For the text-containing cell, return its midpoint in (x, y) coordinate format. 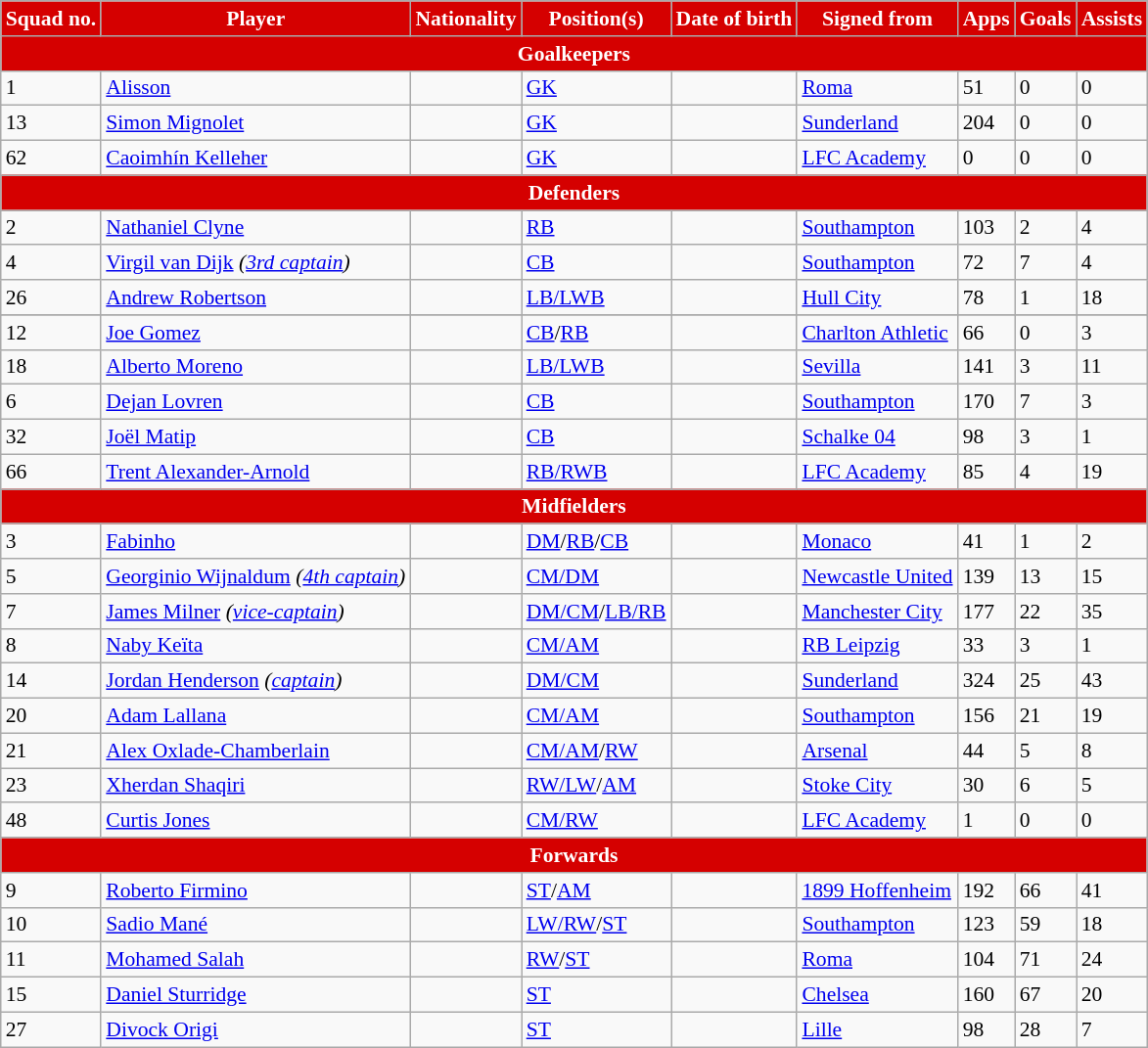
Schalke 04 (877, 437)
Defenders (574, 193)
Joe Gomez (255, 333)
Georginio Wijnaldum (4th captain) (255, 576)
Mohamed Salah (255, 960)
Midfielders (574, 507)
48 (51, 821)
160 (987, 995)
DM/CM (597, 681)
22 (1045, 612)
71 (1045, 960)
Alex Oxlade-Chamberlain (255, 751)
67 (1045, 995)
Newcastle United (877, 576)
156 (987, 716)
30 (987, 786)
Divock Origi (255, 1029)
44 (987, 751)
Stoke City (877, 786)
CB/RB (597, 333)
Fabinho (255, 542)
Joël Matip (255, 437)
CM/AM/RW (597, 751)
Apps (987, 19)
Nathaniel Clyne (255, 228)
Alberto Moreno (255, 367)
ST/AM (597, 890)
RW/ST (597, 960)
CM/RW (597, 821)
Xherdan Shaqiri (255, 786)
Lille (877, 1029)
204 (987, 123)
CM/DM (597, 576)
104 (987, 960)
Arsenal (877, 751)
35 (1112, 612)
72 (987, 263)
Sadio Mané (255, 925)
141 (987, 367)
Chelsea (877, 995)
DM/RB/CB (597, 542)
Player (255, 19)
103 (987, 228)
Naby Keïta (255, 646)
Adam Lallana (255, 716)
Sevilla (877, 367)
Jordan Henderson (captain) (255, 681)
Date of birth (734, 19)
26 (51, 297)
9 (51, 890)
Virgil van Dijk (3rd captain) (255, 263)
23 (51, 786)
33 (987, 646)
Trent Alexander-Arnold (255, 472)
RB (597, 228)
170 (987, 402)
Dejan Lovren (255, 402)
Goals (1045, 19)
32 (51, 437)
Simon Mignolet (255, 123)
28 (1045, 1029)
177 (987, 612)
1899 Hoffenheim (877, 890)
Caoimhín Kelleher (255, 159)
12 (51, 333)
51 (987, 88)
Alisson (255, 88)
14 (51, 681)
RB/RWB (597, 472)
Goalkeepers (574, 54)
10 (51, 925)
Andrew Robertson (255, 297)
62 (51, 159)
RW/LW/AM (597, 786)
324 (987, 681)
DM/CM/LB/RB (597, 612)
Curtis Jones (255, 821)
Assists (1112, 19)
Hull City (877, 297)
43 (1112, 681)
85 (987, 472)
Position(s) (597, 19)
Signed from (877, 19)
RB Leipzig (877, 646)
Charlton Athletic (877, 333)
LW/RW/ST (597, 925)
Monaco (877, 542)
123 (987, 925)
24 (1112, 960)
Daniel Sturridge (255, 995)
78 (987, 297)
James Milner (vice-captain) (255, 612)
59 (1045, 925)
25 (1045, 681)
27 (51, 1029)
192 (987, 890)
Roberto Firmino (255, 890)
Manchester City (877, 612)
Forwards (574, 855)
Nationality (466, 19)
139 (987, 576)
Squad no. (51, 19)
